From the cell containing the given text, extract its center point as [x, y] coordinate. 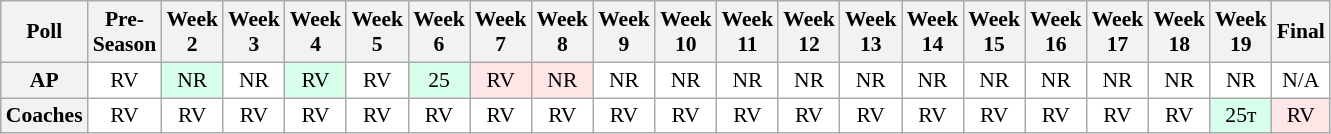
Coaches [44, 116]
Week15 [994, 32]
25т [1241, 116]
Week19 [1241, 32]
Week4 [316, 32]
AP [44, 80]
Week2 [192, 32]
N/A [1301, 80]
Week12 [809, 32]
Final [1301, 32]
Week17 [1118, 32]
Week7 [501, 32]
25 [439, 80]
Week6 [439, 32]
Week10 [686, 32]
Week13 [871, 32]
Week5 [377, 32]
Week16 [1056, 32]
Week14 [933, 32]
Week11 [748, 32]
Week9 [624, 32]
Week8 [562, 32]
Pre-Season [125, 32]
Poll [44, 32]
Week18 [1179, 32]
Week3 [254, 32]
